Detect which cell encompasses the target text, then output its (X, Y) center coordinate. 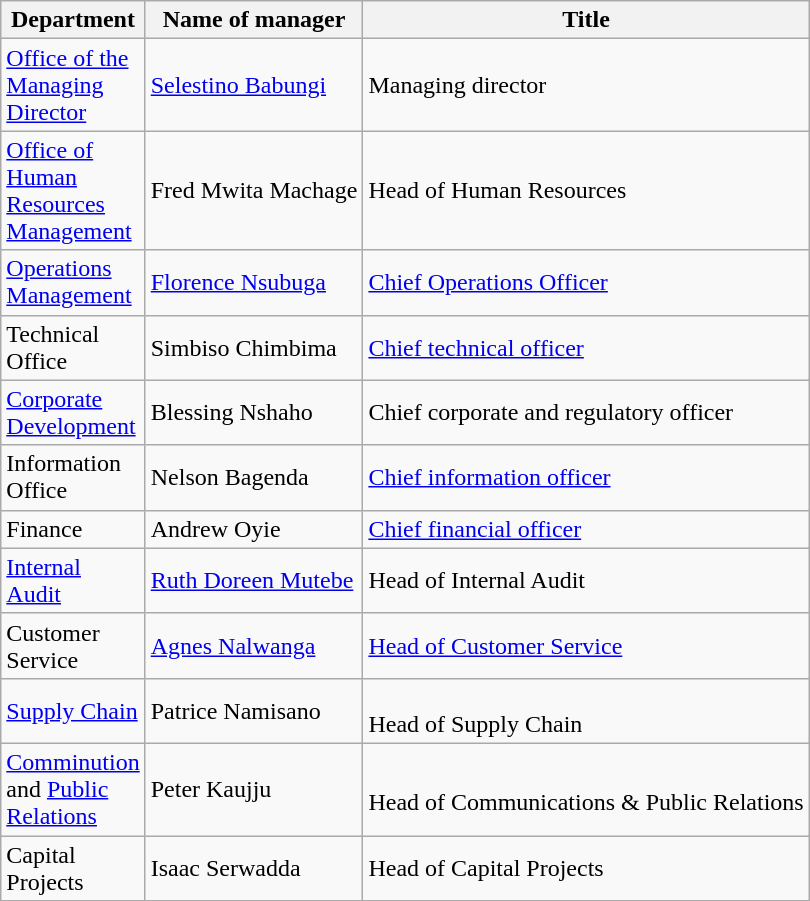
Fred Mwita Machage (254, 190)
Chief technical officer (586, 348)
Internal Audit (73, 580)
Name of manager (254, 20)
Office of Human Resources Management (73, 190)
Customer Service (73, 646)
Technical Office (73, 348)
Supply Chain (73, 710)
Andrew Oyie (254, 529)
Patrice Namisano (254, 710)
Department (73, 20)
Head of Communications & Public Relations (586, 789)
Title (586, 20)
Chief Operations Officer (586, 282)
Nelson Bagenda (254, 478)
Agnes Nalwanga (254, 646)
Operations Management (73, 282)
Isaac Serwadda (254, 868)
Chief information officer (586, 478)
Chief financial officer (586, 529)
Office of the Managing Director (73, 85)
Head of Human Resources (586, 190)
Managing director (586, 85)
Information Office (73, 478)
Head of Supply Chain (586, 710)
Head of Capital Projects (586, 868)
Peter Kaujju (254, 789)
Selestino Babungi (254, 85)
Capital Projects (73, 868)
Chief corporate and regulatory officer (586, 412)
Head of Internal Audit (586, 580)
Simbiso Chimbima (254, 348)
Blessing Nshaho (254, 412)
Comminution and Public Relations (73, 789)
Corporate Development (73, 412)
Finance (73, 529)
Head of Customer Service (586, 646)
Florence Nsubuga (254, 282)
Ruth Doreen Mutebe (254, 580)
